Output the (x, y) coordinate of the center of the cell containing the given text.  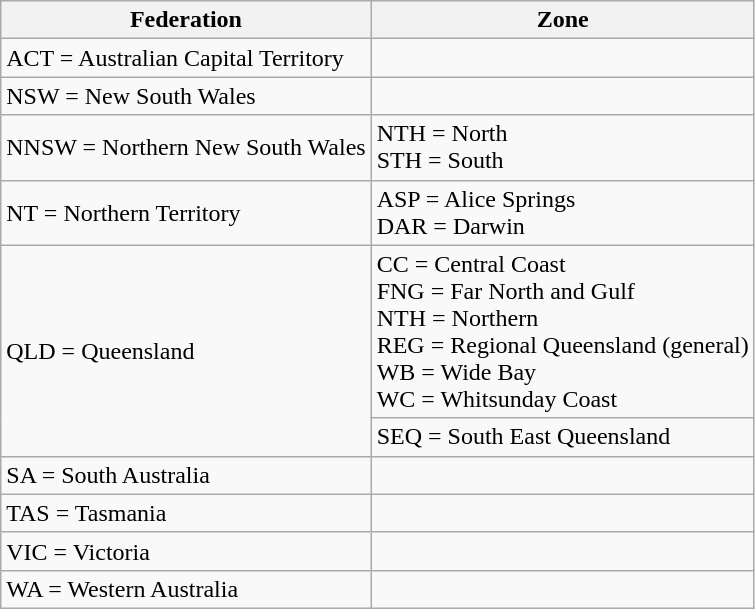
ASP = Alice Springs DAR = Darwin (562, 212)
TAS = Tasmania (186, 513)
SA = South Australia (186, 475)
WA = Western Australia (186, 589)
QLD = Queensland (186, 350)
ACT = Australian Capital Territory (186, 58)
NTH = North STH = South (562, 148)
CC = Central CoastFNG = Far North and GulfNTH = NorthernREG = Regional Queensland (general)WB = Wide BayWC = Whitsunday Coast (562, 332)
SEQ = South East Queensland (562, 437)
NSW = New South Wales (186, 96)
NNSW = Northern New South Wales (186, 148)
Federation (186, 20)
Zone (562, 20)
VIC = Victoria (186, 551)
NT = Northern Territory (186, 212)
